Pinpoint the cell where the given text exists, returning its (x, y) midpoint coordinate. 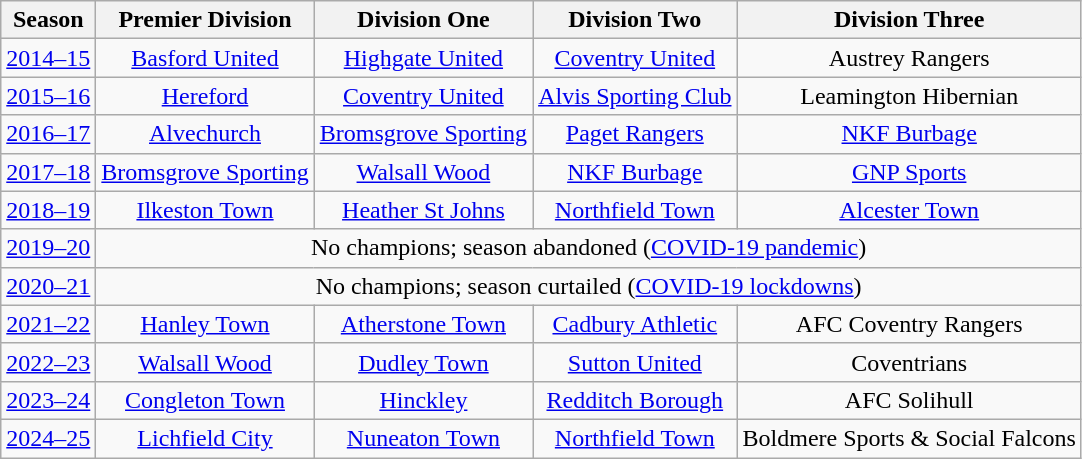
Dudley Town (423, 362)
2016–17 (48, 134)
Boldmere Sports & Social Falcons (909, 438)
Division One (423, 20)
Leamington Hibernian (909, 96)
AFC Solihull (909, 400)
2020–21 (48, 286)
Basford United (205, 58)
Paget Rangers (635, 134)
Nuneaton Town (423, 438)
Alvechurch (205, 134)
2015–16 (48, 96)
2014–15 (48, 58)
Ilkeston Town (205, 210)
Alvis Sporting Club (635, 96)
Coventrians (909, 362)
Congleton Town (205, 400)
Division Three (909, 20)
Cadbury Athletic (635, 324)
Sutton United (635, 362)
Lichfield City (205, 438)
AFC Coventry Rangers (909, 324)
Season (48, 20)
Austrey Rangers (909, 58)
2017–18 (48, 172)
2023–24 (48, 400)
Hereford (205, 96)
Atherstone Town (423, 324)
2024–25 (48, 438)
Highgate United (423, 58)
2019–20 (48, 248)
GNP Sports (909, 172)
Redditch Borough (635, 400)
Alcester Town (909, 210)
No champions; season abandoned (COVID-19 pandemic) (589, 248)
Division Two (635, 20)
2022–23 (48, 362)
2018–19 (48, 210)
Heather St Johns (423, 210)
Hinckley (423, 400)
No champions; season curtailed (COVID-19 lockdowns) (589, 286)
2021–22 (48, 324)
Premier Division (205, 20)
Hanley Town (205, 324)
